Search for the cell housing the specified text and yield its [X, Y] center coordinate. 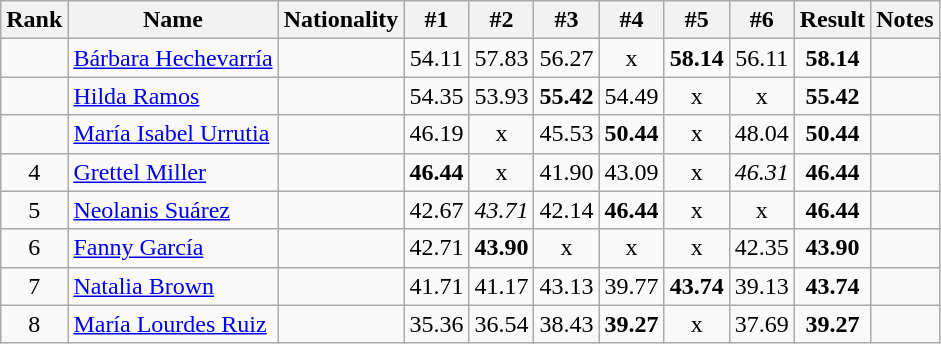
42.67 [436, 210]
Rank [34, 20]
35.36 [436, 324]
54.35 [436, 96]
4 [34, 172]
56.27 [566, 58]
8 [34, 324]
#3 [566, 20]
María Isabel Urrutia [173, 134]
43.13 [566, 286]
#5 [696, 20]
7 [34, 286]
Hilda Ramos [173, 96]
46.31 [762, 172]
48.04 [762, 134]
54.11 [436, 58]
41.17 [502, 286]
Nationality [341, 20]
56.11 [762, 58]
Notes [905, 20]
53.93 [502, 96]
41.90 [566, 172]
36.54 [502, 324]
41.71 [436, 286]
45.53 [566, 134]
39.13 [762, 286]
54.49 [632, 96]
43.71 [502, 210]
42.35 [762, 248]
43.09 [632, 172]
42.71 [436, 248]
Fanny García [173, 248]
38.43 [566, 324]
María Lourdes Ruiz [173, 324]
Name [173, 20]
#6 [762, 20]
Grettel Miller [173, 172]
Natalia Brown [173, 286]
6 [34, 248]
42.14 [566, 210]
#1 [436, 20]
39.77 [632, 286]
46.19 [436, 134]
57.83 [502, 58]
37.69 [762, 324]
#4 [632, 20]
#2 [502, 20]
5 [34, 210]
Neolanis Suárez [173, 210]
Result [832, 20]
Bárbara Hechevarría [173, 58]
